Determine the (x, y) coordinate at the center of the cell enclosing the given text.  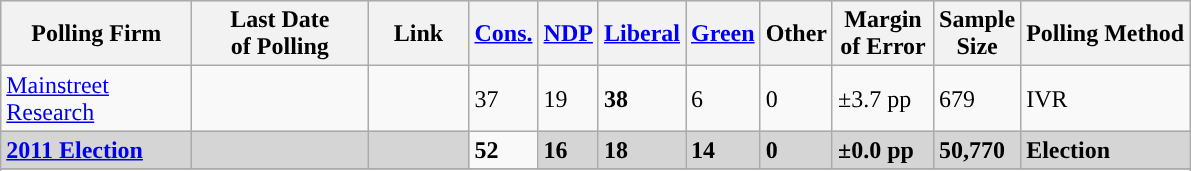
38 (642, 98)
6 (724, 98)
Link (418, 34)
IVR (1106, 98)
Cons. (504, 34)
Polling Method (1106, 34)
52 (504, 150)
Polling Firm (96, 34)
Green (724, 34)
37 (504, 98)
Marginof Error (882, 34)
18 (642, 150)
Last Dateof Polling (280, 34)
±3.7 pp (882, 98)
16 (568, 150)
Election (1106, 150)
50,770 (978, 150)
Mainstreet Research (96, 98)
679 (978, 98)
Liberal (642, 34)
NDP (568, 34)
19 (568, 98)
2011 Election (96, 150)
±0.0 pp (882, 150)
SampleSize (978, 34)
14 (724, 150)
Other (796, 34)
